Identify which cell holds the provided text, then report its (x, y) central coordinate. 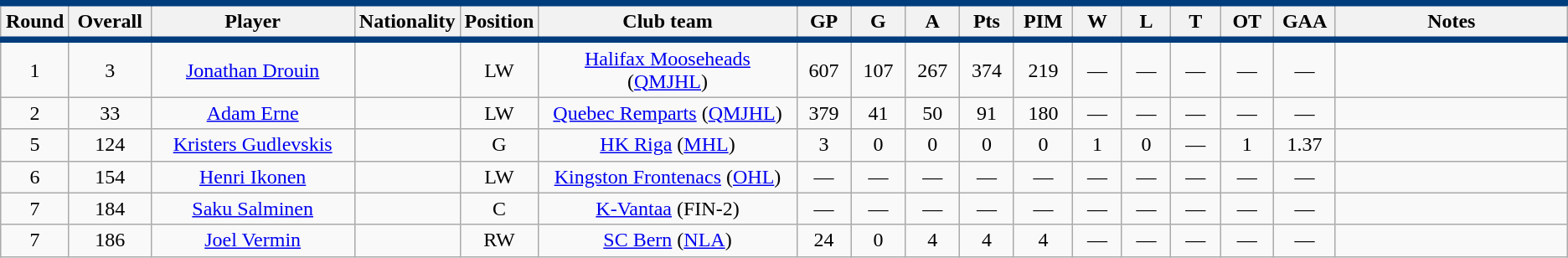
154 (110, 177)
Jonathan Drouin (253, 69)
GAA (1305, 22)
124 (110, 145)
6 (35, 177)
Notes (1451, 22)
33 (110, 113)
Kingston Frontenacs (OHL) (668, 177)
Quebec Remparts (QMJHL) (668, 113)
Halifax Mooseheads (QMJHL) (668, 69)
Pts (987, 22)
Round (35, 22)
5 (35, 145)
PIM (1043, 22)
Henri Ikonen (253, 177)
374 (987, 69)
Club team (668, 22)
T (1196, 22)
Joel Vermin (253, 240)
GP (824, 22)
C (499, 209)
Saku Salminen (253, 209)
Overall (110, 22)
OT (1247, 22)
Nationality (407, 22)
91 (987, 113)
W (1097, 22)
219 (1043, 69)
L (1146, 22)
RW (499, 240)
1.37 (1305, 145)
2 (35, 113)
267 (933, 69)
50 (933, 113)
Kristers Gudlevskis (253, 145)
SC Bern (NLA) (668, 240)
607 (824, 69)
K-Vantaa (FIN-2) (668, 209)
186 (110, 240)
180 (1043, 113)
A (933, 22)
HK Riga (MHL) (668, 145)
379 (824, 113)
Adam Erne (253, 113)
107 (878, 69)
Player (253, 22)
Position (499, 22)
41 (878, 113)
184 (110, 209)
24 (824, 240)
